Determine the [x, y] coordinate at the center of the cell enclosing the given text.  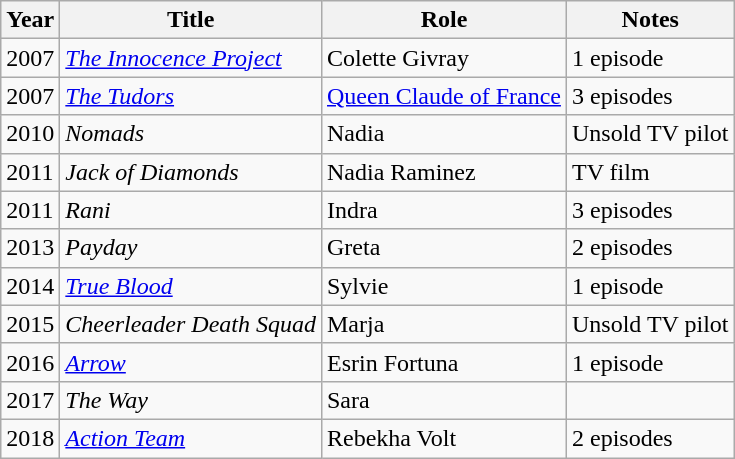
2017 [30, 400]
2015 [30, 324]
2016 [30, 362]
Arrow [191, 362]
Action Team [191, 438]
Sylvie [444, 286]
Payday [191, 248]
2014 [30, 286]
The Tudors [191, 96]
Role [444, 20]
Marja [444, 324]
2018 [30, 438]
Nadia Raminez [444, 172]
Indra [444, 210]
Nadia [444, 134]
Notes [650, 20]
Jack of Diamonds [191, 172]
2013 [30, 248]
Cheerleader Death Squad [191, 324]
Nomads [191, 134]
Queen Claude of France [444, 96]
Sara [444, 400]
Title [191, 20]
TV film [650, 172]
2010 [30, 134]
The Way [191, 400]
Colette Givray [444, 58]
True Blood [191, 286]
The Innocence Project [191, 58]
Rebekha Volt [444, 438]
Greta [444, 248]
Esrin Fortuna [444, 362]
Year [30, 20]
Rani [191, 210]
